Capture the cell that displays the provided text and extract its (X, Y) central coordinate. 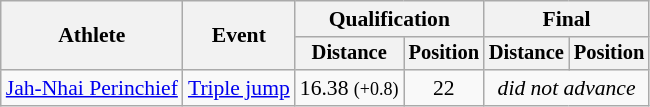
Event (239, 36)
Triple jump (239, 88)
Athlete (92, 36)
Jah-Nhai Perinchief (92, 88)
16.38 (+0.8) (350, 88)
Qualification (390, 19)
22 (444, 88)
Final (566, 19)
did not advance (566, 88)
